Capture the cell that displays the provided text and extract its [x, y] central coordinate. 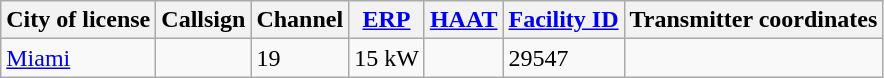
Miami [78, 58]
Facility ID [564, 20]
City of license [78, 20]
15 kW [387, 58]
ERP [387, 20]
Callsign [204, 20]
29547 [564, 58]
Channel [300, 20]
19 [300, 58]
Transmitter coordinates [754, 20]
HAAT [464, 20]
